Detect which cell encompasses the target text, then output its (X, Y) center coordinate. 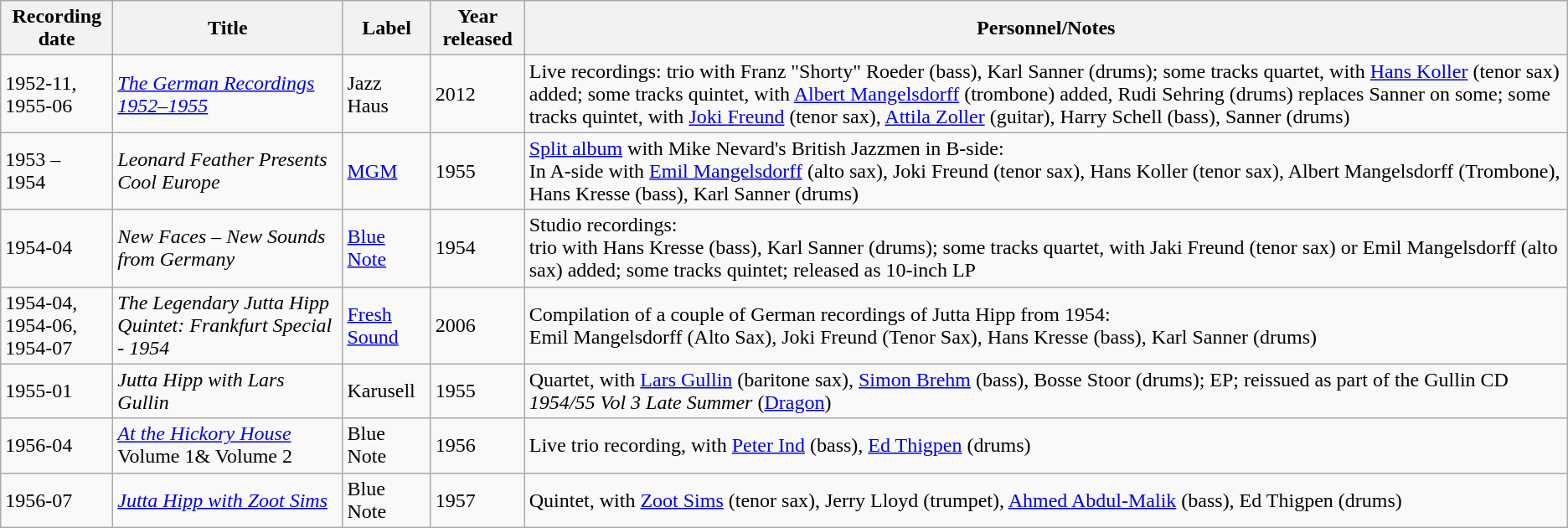
1954 (477, 248)
At the Hickory House Volume 1& Volume 2 (228, 446)
1952-11, 1955-06 (57, 94)
The German Recordings 1952–1955 (228, 94)
Label (387, 28)
1956-07 (57, 500)
Title (228, 28)
Quintet, with Zoot Sims (tenor sax), Jerry Lloyd (trumpet), Ahmed Abdul-Malik (bass), Ed Thigpen (drums) (1045, 500)
1955-01 (57, 391)
Jutta Hipp with Zoot Sims (228, 500)
Jazz Haus (387, 94)
1953 –1954 (57, 171)
Year released (477, 28)
1956-04 (57, 446)
Personnel/Notes (1045, 28)
Fresh Sound (387, 325)
Recording date (57, 28)
Live trio recording, with Peter Ind (bass), Ed Thigpen (drums) (1045, 446)
The Legendary Jutta Hipp Quintet: Frankfurt Special - 1954 (228, 325)
Jutta Hipp with Lars Gullin (228, 391)
2012 (477, 94)
New Faces – New Sounds from Germany (228, 248)
1954-04, 1954-06, 1954-07 (57, 325)
1954-04 (57, 248)
MGM (387, 171)
Karusell (387, 391)
Leonard Feather Presents Cool Europe (228, 171)
1956 (477, 446)
2006 (477, 325)
1957 (477, 500)
